Extract the [X, Y] coordinate from the center of the cell holding the provided text.  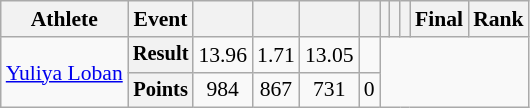
Event [161, 19]
Result [161, 55]
984 [222, 90]
0 [370, 90]
Points [161, 90]
Yuliya Loban [64, 72]
1.71 [276, 55]
867 [276, 90]
Final [439, 19]
13.96 [222, 55]
Rank [498, 19]
731 [330, 90]
Athlete [64, 19]
13.05 [330, 55]
